Search for the cell housing the specified text and yield its (X, Y) center coordinate. 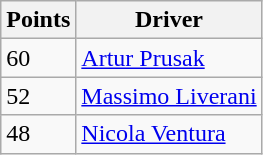
Points (38, 20)
48 (38, 134)
Driver (169, 20)
52 (38, 96)
Massimo Liverani (169, 96)
Nicola Ventura (169, 134)
Artur Prusak (169, 58)
60 (38, 58)
